Return (X, Y) of the center of cell containing provided text 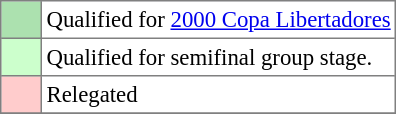
Qualified for 2000 Copa Libertadores (218, 20)
Qualified for semifinal group stage. (218, 57)
Relegated (218, 95)
